Return the (x, y) coordinate for the center point of the cell that contains the specified text.  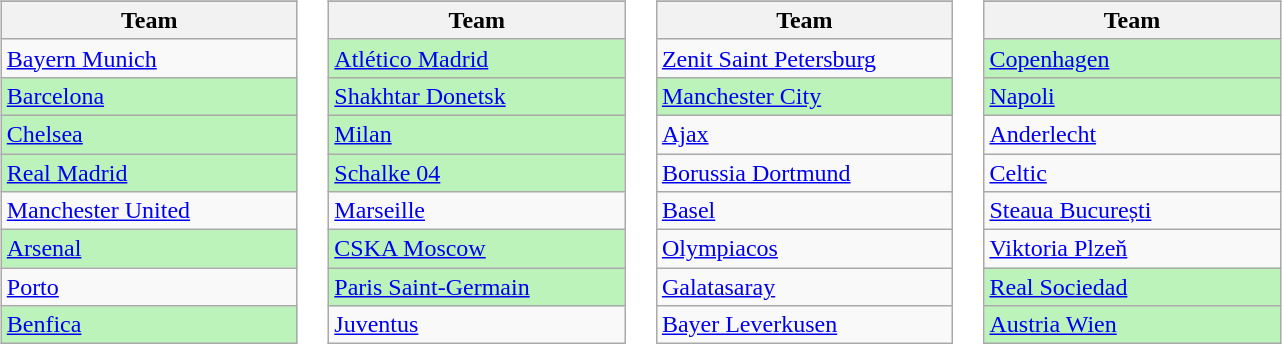
Atlético Madrid (477, 58)
Viktoria Plzeň (1132, 249)
Olympiacos (804, 249)
CSKA Moscow (477, 249)
Chelsea (149, 134)
Milan (477, 134)
Celtic (1132, 173)
Benfica (149, 325)
Arsenal (149, 249)
Austria Wien (1132, 325)
Anderlecht (1132, 134)
Manchester City (804, 96)
Real Madrid (149, 173)
Paris Saint-Germain (477, 287)
Ajax (804, 134)
Manchester United (149, 211)
Galatasaray (804, 287)
Zenit Saint Petersburg (804, 58)
Borussia Dortmund (804, 173)
Bayern Munich (149, 58)
Steaua București (1132, 211)
Copenhagen (1132, 58)
Shakhtar Donetsk (477, 96)
Basel (804, 211)
Marseille (477, 211)
Bayer Leverkusen (804, 325)
Napoli (1132, 96)
Barcelona (149, 96)
Juventus (477, 325)
Porto (149, 287)
Schalke 04 (477, 173)
Real Sociedad (1132, 287)
